Search for the cell housing the specified text and yield its [X, Y] center coordinate. 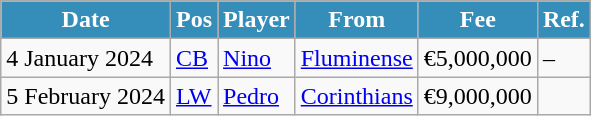
€5,000,000 [478, 58]
Pedro [257, 96]
Ref. [564, 20]
From [356, 20]
Pos [194, 20]
Nino [257, 58]
Player [257, 20]
LW [194, 96]
€9,000,000 [478, 96]
Date [86, 20]
Fluminense [356, 58]
– [564, 58]
4 January 2024 [86, 58]
Corinthians [356, 96]
Fee [478, 20]
5 February 2024 [86, 96]
CB [194, 58]
